Return the [x, y] coordinate for the center point of the cell that contains the specified text.  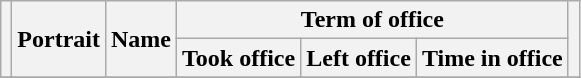
Took office [239, 58]
Left office [359, 58]
Time in office [492, 58]
Portrait [59, 39]
Name [140, 39]
Term of office [373, 20]
